Search for the cell housing the specified text and yield its [x, y] center coordinate. 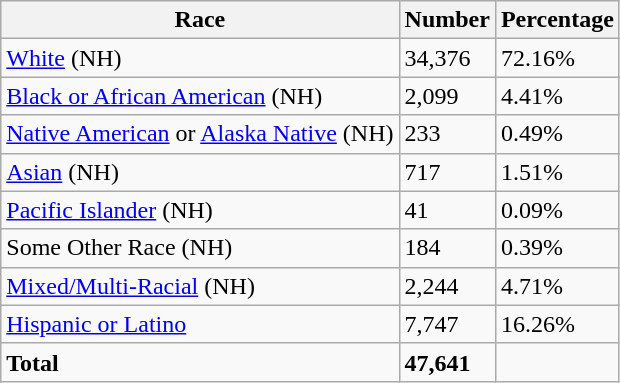
0.39% [557, 248]
White (NH) [200, 58]
Number [447, 20]
184 [447, 248]
Black or African American (NH) [200, 96]
4.71% [557, 286]
72.16% [557, 58]
Percentage [557, 20]
16.26% [557, 324]
4.41% [557, 96]
Hispanic or Latino [200, 324]
Asian (NH) [200, 172]
717 [447, 172]
233 [447, 134]
2,244 [447, 286]
Some Other Race (NH) [200, 248]
Mixed/Multi-Racial (NH) [200, 286]
1.51% [557, 172]
Total [200, 362]
47,641 [447, 362]
Native American or Alaska Native (NH) [200, 134]
0.09% [557, 210]
34,376 [447, 58]
Race [200, 20]
0.49% [557, 134]
2,099 [447, 96]
41 [447, 210]
Pacific Islander (NH) [200, 210]
7,747 [447, 324]
